From the cell containing the given text, extract its center point as (X, Y) coordinate. 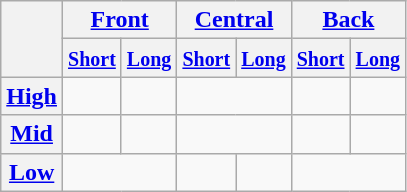
Front (120, 20)
Low (32, 172)
Mid (32, 134)
High (32, 96)
Back (348, 20)
Central (234, 20)
